From the cell containing the given text, extract its center point as [x, y] coordinate. 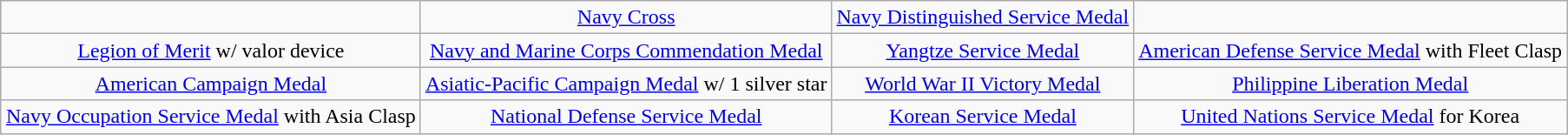
Navy Cross [626, 17]
Navy and Marine Corps Commendation Medal [626, 51]
American Campaign Medal [210, 84]
Philippine Liberation Medal [1351, 84]
Yangtze Service Medal [983, 51]
Asiatic-Pacific Campaign Medal w/ 1 silver star [626, 84]
American Defense Service Medal with Fleet Clasp [1351, 51]
Navy Distinguished Service Medal [983, 17]
Navy Occupation Service Medal with Asia Clasp [210, 117]
Korean Service Medal [983, 117]
Legion of Merit w/ valor device [210, 51]
United Nations Service Medal for Korea [1351, 117]
World War II Victory Medal [983, 84]
National Defense Service Medal [626, 117]
